Extract the [x, y] coordinate from the center of the cell holding the provided text.  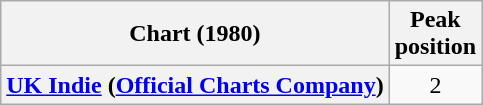
2 [435, 85]
UK Indie (Official Charts Company) [195, 85]
Chart (1980) [195, 34]
Peakposition [435, 34]
